Pinpoint the cell where the given text exists, returning its [X, Y] midpoint coordinate. 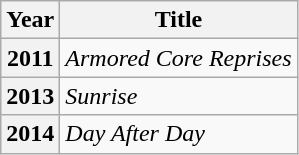
2011 [30, 58]
2014 [30, 134]
Armored Core Reprises [178, 58]
Year [30, 20]
2013 [30, 96]
Sunrise [178, 96]
Title [178, 20]
Day After Day [178, 134]
